Extract the [X, Y] coordinate from the center of the cell holding the provided text.  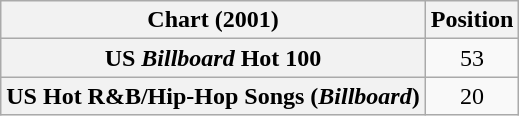
Chart (2001) [213, 20]
53 [472, 58]
Position [472, 20]
US Billboard Hot 100 [213, 58]
20 [472, 96]
US Hot R&B/Hip-Hop Songs (Billboard) [213, 96]
